Pinpoint the cell where the given text exists, returning its [X, Y] midpoint coordinate. 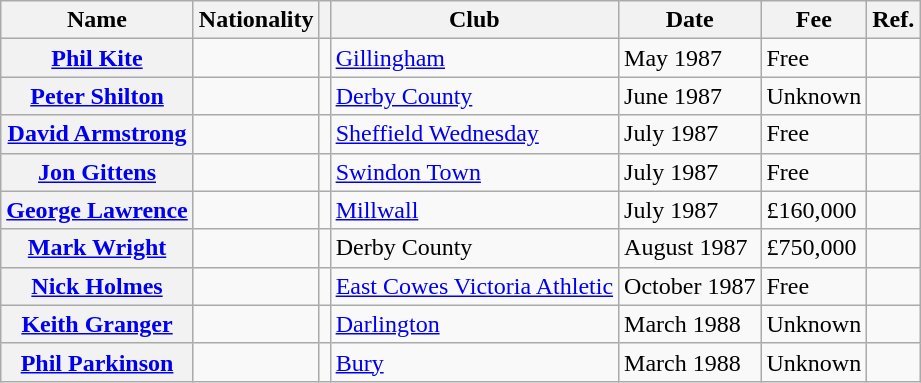
Club [474, 20]
George Lawrence [98, 210]
Jon Gittens [98, 172]
Millwall [474, 210]
June 1987 [690, 96]
Bury [474, 362]
Swindon Town [474, 172]
Nationality [256, 20]
Ref. [894, 20]
£750,000 [814, 248]
Nick Holmes [98, 286]
East Cowes Victoria Athletic [474, 286]
October 1987 [690, 286]
Fee [814, 20]
Gillingham [474, 58]
Sheffield Wednesday [474, 134]
Phil Kite [98, 58]
Name [98, 20]
August 1987 [690, 248]
Phil Parkinson [98, 362]
Keith Granger [98, 324]
May 1987 [690, 58]
Darlington [474, 324]
David Armstrong [98, 134]
Date [690, 20]
£160,000 [814, 210]
Mark Wright [98, 248]
Peter Shilton [98, 96]
